Identify which cell holds the provided text, then report its [X, Y] central coordinate. 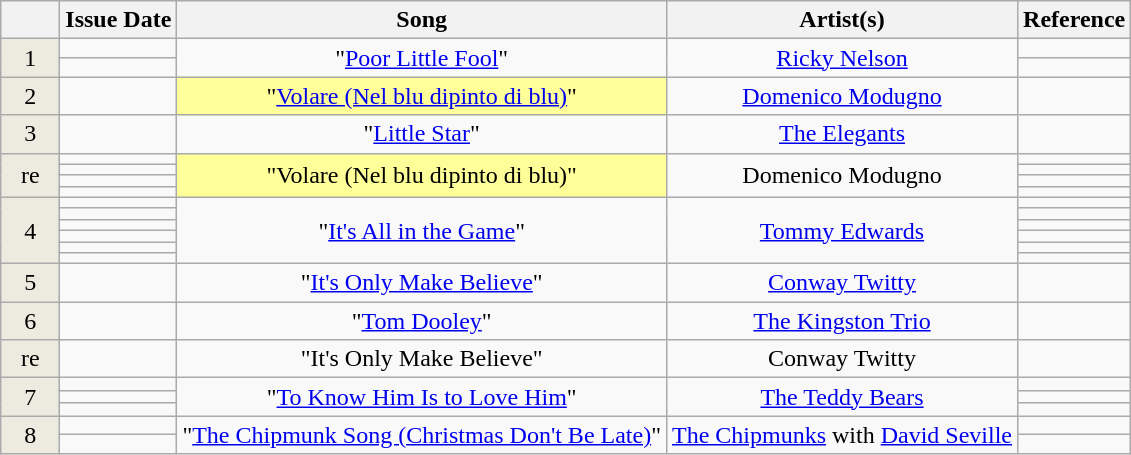
"It's All in the Game" [422, 230]
5 [30, 283]
3 [30, 134]
1 [30, 58]
Reference [1074, 20]
4 [30, 230]
The Kingston Trio [842, 321]
Ricky Nelson [842, 58]
"The Chipmunk Song (Christmas Don't Be Late)" [422, 435]
Song [422, 20]
7 [30, 397]
"Little Star" [422, 134]
"Poor Little Fool" [422, 58]
Issue Date [118, 20]
The Elegants [842, 134]
Tommy Edwards [842, 230]
"To Know Him Is to Love Him" [422, 397]
8 [30, 435]
The Teddy Bears [842, 397]
"Tom Dooley" [422, 321]
The Chipmunks with David Seville [842, 435]
2 [30, 96]
Artist(s) [842, 20]
6 [30, 321]
